Identify which cell holds the provided text, then report its [x, y] central coordinate. 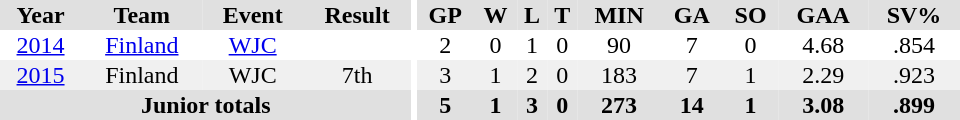
14 [692, 105]
Event [253, 15]
T [562, 15]
2014 [40, 45]
.899 [914, 105]
MIN [618, 15]
L [532, 15]
.923 [914, 75]
3.08 [823, 105]
Result [358, 15]
GA [692, 15]
SO [751, 15]
W [496, 15]
Team [142, 15]
4.68 [823, 45]
7th [358, 75]
2.29 [823, 75]
GP [445, 15]
GAA [823, 15]
Year [40, 15]
SV% [914, 15]
90 [618, 45]
2015 [40, 75]
Junior totals [206, 105]
183 [618, 75]
273 [618, 105]
.854 [914, 45]
5 [445, 105]
